Output the [X, Y] coordinate of the center of the cell containing the given text.  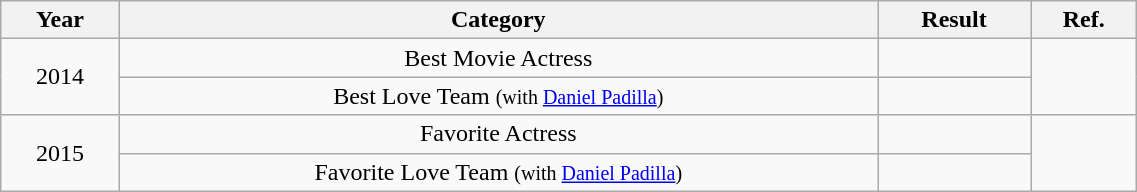
Best Movie Actress [498, 58]
2014 [60, 77]
Favorite Love Team (with Daniel Padilla) [498, 172]
2015 [60, 153]
Best Love Team (with Daniel Padilla) [498, 96]
Favorite Actress [498, 134]
Year [60, 20]
Result [954, 20]
Ref. [1084, 20]
Category [498, 20]
